Pinpoint the cell where the given text exists, returning its (x, y) midpoint coordinate. 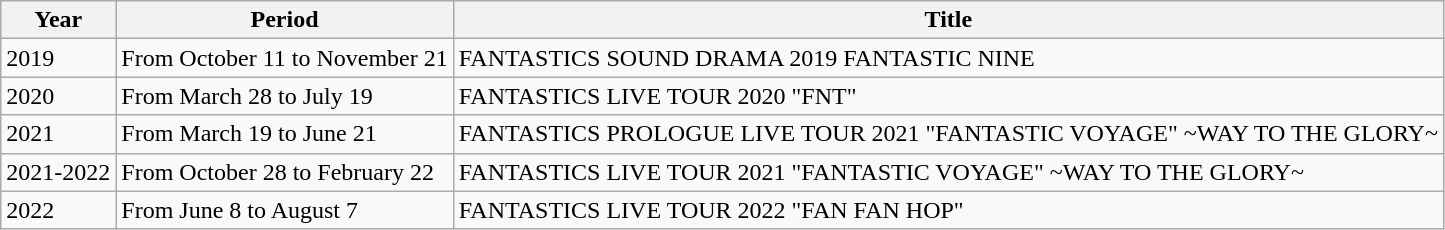
From October 11 to November 21 (284, 58)
Title (948, 20)
2019 (58, 58)
From June 8 to August 7 (284, 210)
From March 19 to June 21 (284, 134)
FANTASTICS LIVE TOUR 2022 "FAN FAN HOP" (948, 210)
2020 (58, 96)
From March 28 to July 19 (284, 96)
FANTASTICS PROLOGUE LIVE TOUR 2021 "FANTASTIC VOYAGE" ~WAY TO THE GLORY~ (948, 134)
2022 (58, 210)
2021 (58, 134)
From October 28 to February 22 (284, 172)
2021-2022 (58, 172)
FANTASTICS LIVE TOUR 2021 "FANTASTIC VOYAGE" ~WAY TO THE GLORY~ (948, 172)
FANTASTICS SOUND DRAMA 2019 FANTASTIC NINE (948, 58)
FANTASTICS LIVE TOUR 2020 "FNT" (948, 96)
Year (58, 20)
Period (284, 20)
